Scan for the cell matching the given text and deliver its (x, y) coordinate at center. 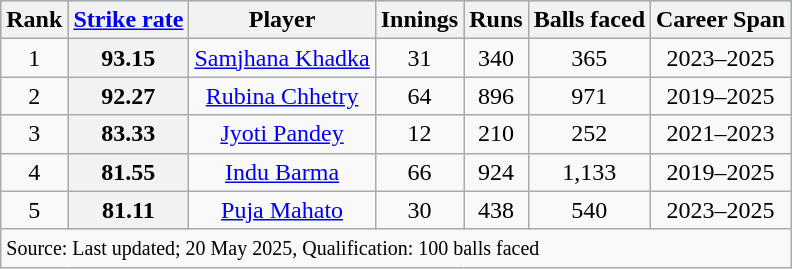
31 (419, 58)
81.55 (128, 172)
30 (419, 210)
1 (34, 58)
252 (589, 134)
438 (496, 210)
81.11 (128, 210)
Player (282, 20)
Innings (419, 20)
64 (419, 96)
Strike rate (128, 20)
4 (34, 172)
Rank (34, 20)
Runs (496, 20)
971 (589, 96)
3 (34, 134)
83.33 (128, 134)
Balls faced (589, 20)
Indu Barma (282, 172)
924 (496, 172)
2021–2023 (721, 134)
Jyoti Pandey (282, 134)
Puja Mahato (282, 210)
12 (419, 134)
93.15 (128, 58)
1,133 (589, 172)
540 (589, 210)
66 (419, 172)
2 (34, 96)
Career Span (721, 20)
365 (589, 58)
896 (496, 96)
5 (34, 210)
210 (496, 134)
Rubina Chhetry (282, 96)
Source: Last updated; 20 May 2025, Qualification: 100 balls faced (396, 248)
340 (496, 58)
92.27 (128, 96)
Samjhana Khadka (282, 58)
